Return [X, Y] of the center of cell containing provided text 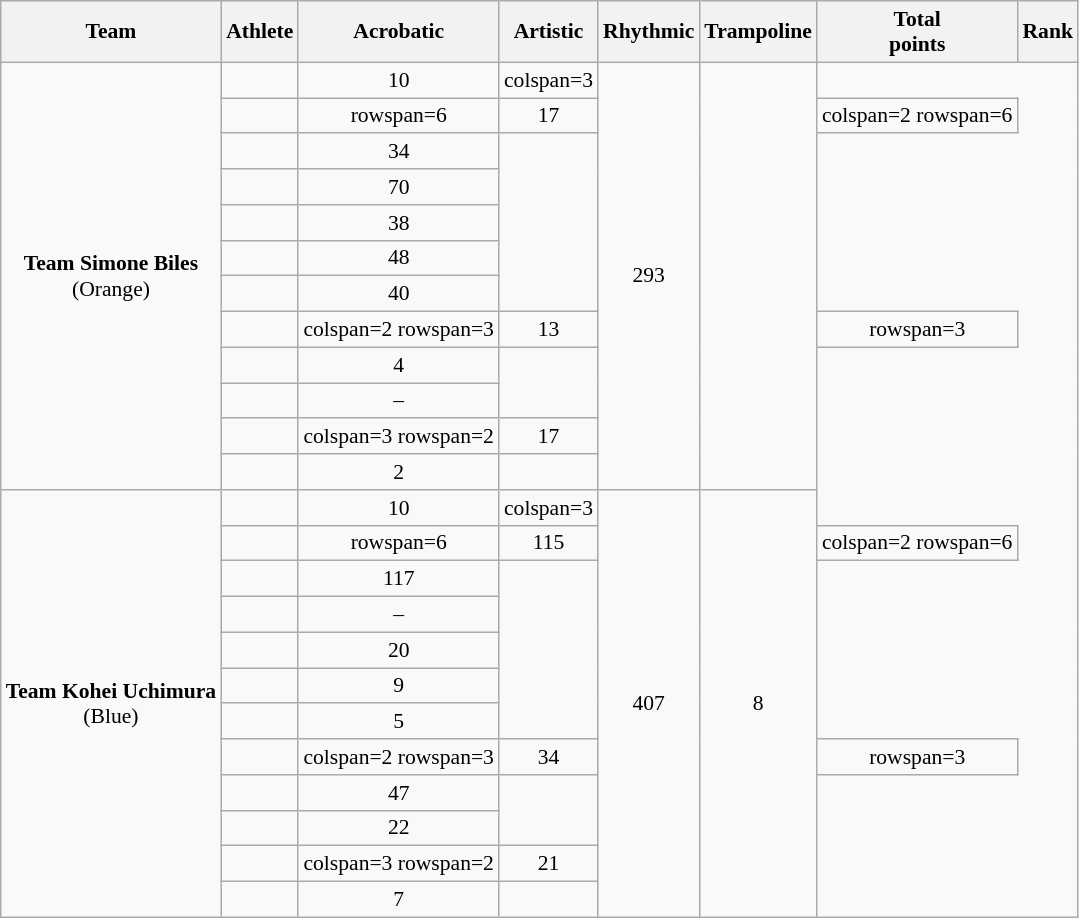
70 [398, 187]
7 [398, 900]
4 [398, 365]
Rank [1048, 32]
115 [548, 543]
Team Kohei Uchimura(Blue) [111, 704]
48 [398, 258]
Athlete [260, 32]
22 [398, 828]
Team [111, 32]
Trampoline [758, 32]
407 [648, 704]
20 [398, 650]
9 [398, 686]
2 [398, 472]
Team Simone Biles(Orange) [111, 276]
21 [548, 864]
8 [758, 704]
38 [398, 223]
13 [548, 330]
Artistic [548, 32]
117 [398, 579]
5 [398, 722]
Acrobatic [398, 32]
Totalpoints [918, 32]
47 [398, 793]
40 [398, 294]
Rhythmic [648, 32]
293 [648, 276]
